Search for the cell housing the specified text and yield its (x, y) center coordinate. 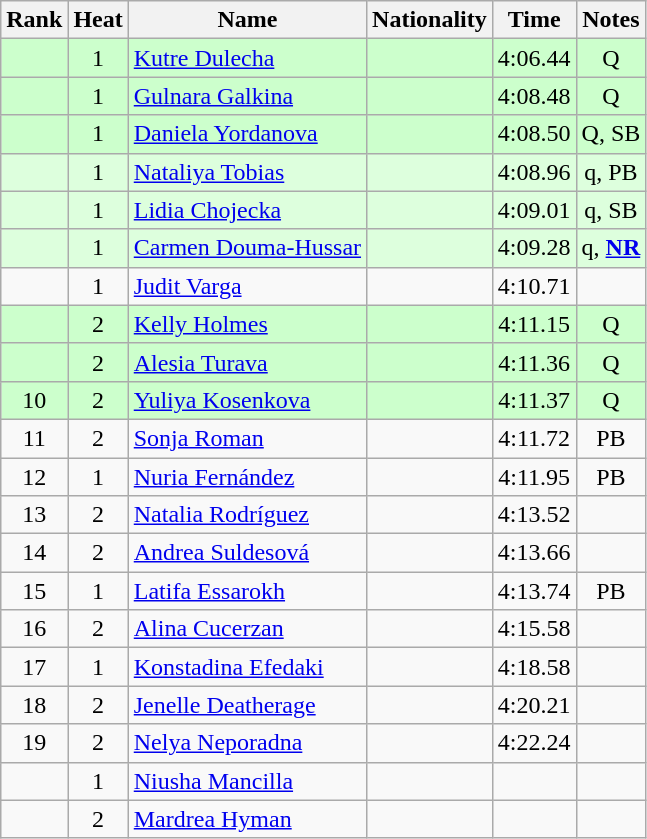
4:13.52 (534, 515)
Konstadina Efedaki (247, 667)
16 (34, 629)
11 (34, 438)
Kelly Holmes (247, 324)
4:11.95 (534, 477)
Alesia Turava (247, 362)
4:11.72 (534, 438)
15 (34, 591)
Yuliya Kosenkova (247, 400)
Lidia Chojecka (247, 210)
Kutre Dulecha (247, 58)
10 (34, 400)
Time (534, 20)
Nuria Fernández (247, 477)
4:15.58 (534, 629)
4:09.01 (534, 210)
12 (34, 477)
13 (34, 515)
4:22.24 (534, 743)
Mardrea Hyman (247, 819)
4:20.21 (534, 705)
Latifa Essarokh (247, 591)
14 (34, 553)
Gulnara Galkina (247, 96)
q, NR (611, 248)
4:06.44 (534, 58)
Daniela Yordanova (247, 134)
Natalia Rodríguez (247, 515)
4:11.37 (534, 400)
4:08.48 (534, 96)
Name (247, 20)
4:11.36 (534, 362)
Notes (611, 20)
17 (34, 667)
4:11.15 (534, 324)
Nataliya Tobias (247, 172)
q, PB (611, 172)
4:13.74 (534, 591)
Alina Cucerzan (247, 629)
19 (34, 743)
4:08.96 (534, 172)
q, SB (611, 210)
Jenelle Deatherage (247, 705)
Sonja Roman (247, 438)
4:13.66 (534, 553)
4:09.28 (534, 248)
Q, SB (611, 134)
18 (34, 705)
4:18.58 (534, 667)
4:10.71 (534, 286)
Niusha Mancilla (247, 781)
Andrea Suldesová (247, 553)
Carmen Douma-Hussar (247, 248)
4:08.50 (534, 134)
Heat (98, 20)
Nationality (430, 20)
Judit Varga (247, 286)
Nelya Neporadna (247, 743)
Rank (34, 20)
